From the cell containing the given text, extract its center point as (x, y) coordinate. 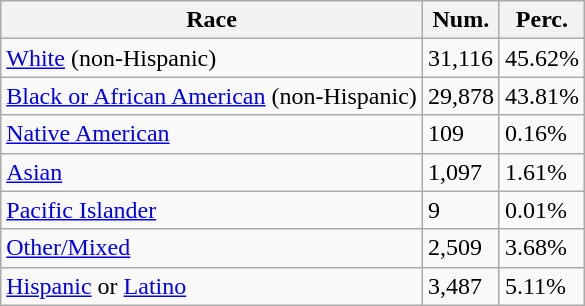
Hispanic or Latino (212, 286)
3,487 (460, 286)
Pacific Islander (212, 210)
29,878 (460, 96)
45.62% (542, 58)
1,097 (460, 172)
Num. (460, 20)
White (non-Hispanic) (212, 58)
Asian (212, 172)
3.68% (542, 248)
0.16% (542, 134)
Other/Mixed (212, 248)
43.81% (542, 96)
1.61% (542, 172)
9 (460, 210)
109 (460, 134)
Native American (212, 134)
Race (212, 20)
0.01% (542, 210)
Perc. (542, 20)
31,116 (460, 58)
2,509 (460, 248)
5.11% (542, 286)
Black or African American (non-Hispanic) (212, 96)
